From the cell containing the given text, extract its center point as [X, Y] coordinate. 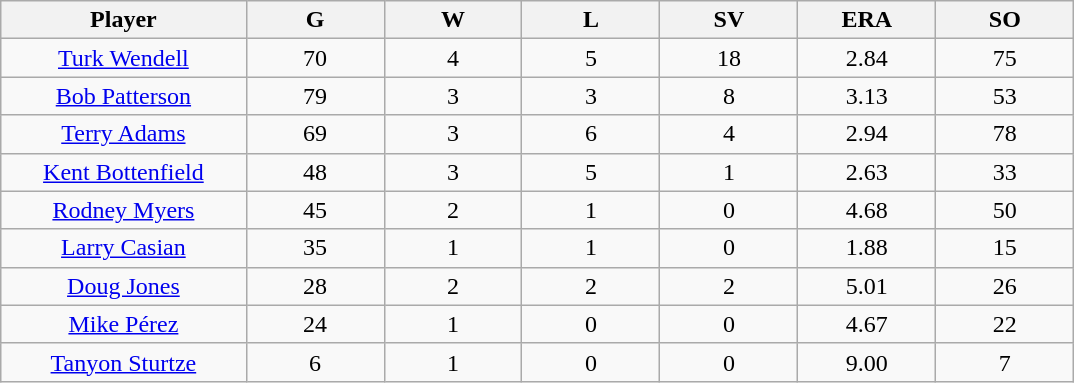
Player [124, 20]
Doug Jones [124, 286]
SO [1005, 20]
4.67 [867, 324]
78 [1005, 134]
7 [1005, 362]
8 [729, 96]
4.68 [867, 210]
Kent Bottenfield [124, 172]
SV [729, 20]
Turk Wendell [124, 58]
G [315, 20]
9.00 [867, 362]
15 [1005, 248]
3.13 [867, 96]
1.88 [867, 248]
70 [315, 58]
53 [1005, 96]
W [453, 20]
35 [315, 248]
24 [315, 324]
18 [729, 58]
Terry Adams [124, 134]
2.63 [867, 172]
22 [1005, 324]
26 [1005, 286]
L [591, 20]
28 [315, 286]
2.84 [867, 58]
48 [315, 172]
33 [1005, 172]
2.94 [867, 134]
50 [1005, 210]
45 [315, 210]
Tanyon Sturtze [124, 362]
Rodney Myers [124, 210]
Bob Patterson [124, 96]
75 [1005, 58]
ERA [867, 20]
5.01 [867, 286]
Larry Casian [124, 248]
69 [315, 134]
Mike Pérez [124, 324]
79 [315, 96]
